Provide the (x, y) coordinate of the cell's center where the given text is located.  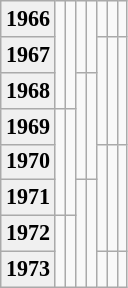
1971 (28, 198)
1969 (28, 126)
1972 (28, 233)
1967 (28, 54)
1970 (28, 162)
1973 (28, 269)
1968 (28, 90)
1966 (28, 18)
